Identify which cell holds the provided text, then report its [X, Y] central coordinate. 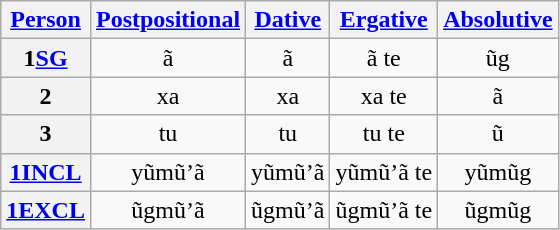
yũmũ’ã te [384, 172]
ũg [498, 58]
ũ [498, 134]
3 [46, 134]
ũgmũg [498, 210]
1INCL [46, 172]
ũgmũ’ã te [384, 210]
Ergative [384, 20]
tu te [384, 134]
xa te [384, 96]
ã te [384, 58]
1EXCL [46, 210]
1SG [46, 58]
yũmũg [498, 172]
Absolutive [498, 20]
Person [46, 20]
2 [46, 96]
Dative [288, 20]
Postpositional [168, 20]
